Return (X, Y) of the center of cell containing provided text 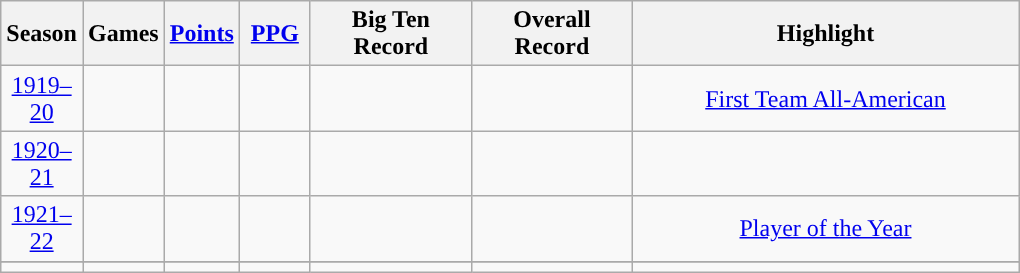
Highlight (825, 34)
Points (202, 34)
Season (42, 34)
1919–20 (42, 98)
First Team All-American (825, 98)
Games (123, 34)
Player of the Year (825, 228)
Big Ten Record (390, 34)
Overall Record (552, 34)
PPG (274, 34)
1920–21 (42, 164)
1921–22 (42, 228)
